Locate the cell with the specified text and output its [x, y] center coordinate. 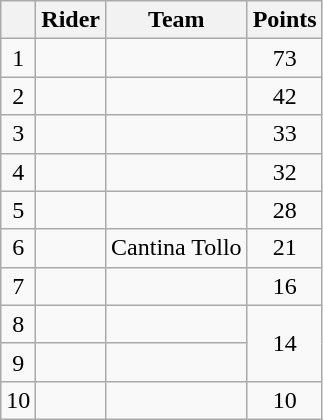
Points [284, 20]
8 [18, 324]
1 [18, 58]
32 [284, 172]
Team [177, 20]
42 [284, 96]
14 [284, 343]
9 [18, 362]
7 [18, 286]
16 [284, 286]
5 [18, 210]
Cantina Tollo [177, 248]
73 [284, 58]
4 [18, 172]
28 [284, 210]
6 [18, 248]
Rider [71, 20]
3 [18, 134]
21 [284, 248]
2 [18, 96]
33 [284, 134]
